Capture the cell that displays the provided text and extract its (x, y) central coordinate. 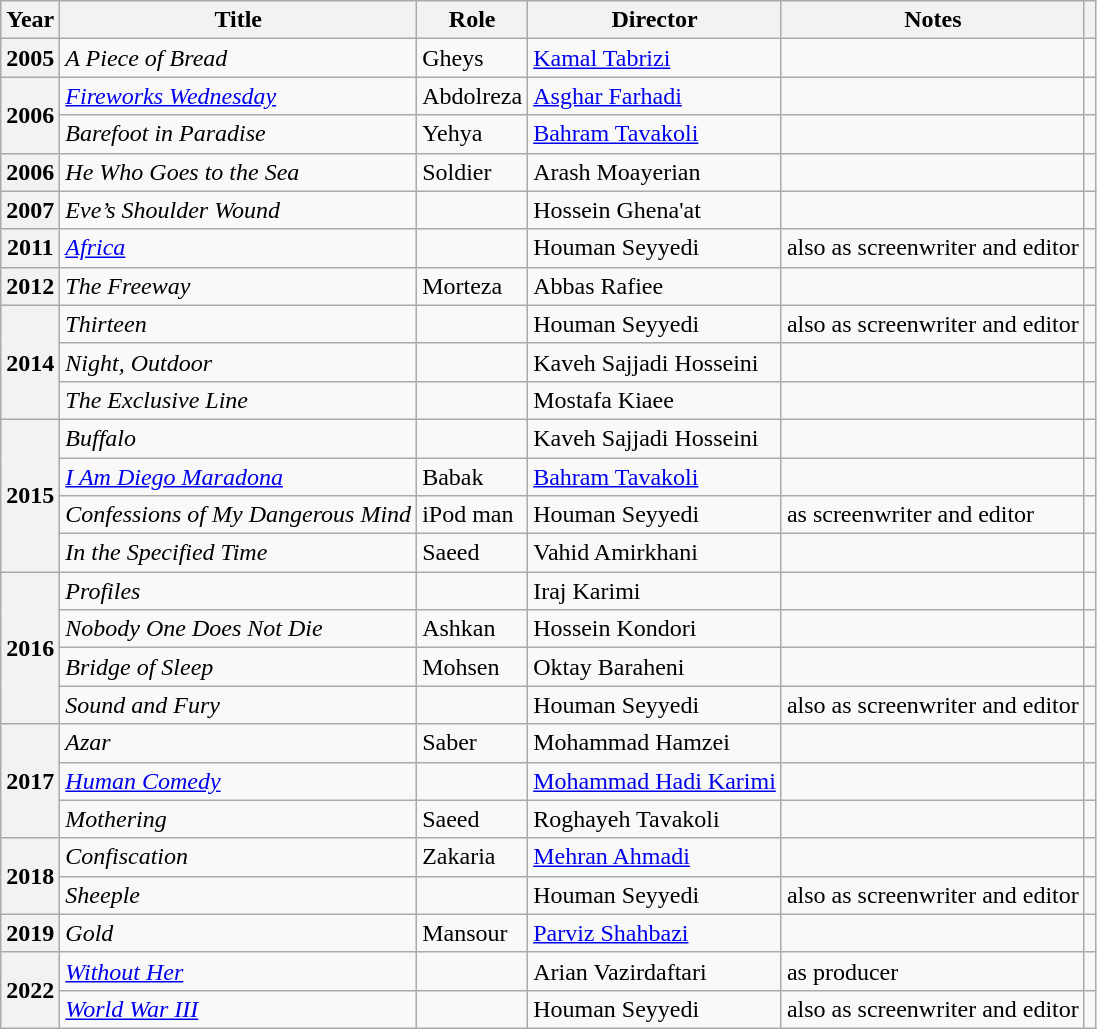
Year (30, 20)
Barefoot in Paradise (238, 134)
The Freeway (238, 286)
Roghayeh Tavakoli (655, 819)
Iraj Karimi (655, 591)
Zakaria (472, 857)
He Who Goes to the Sea (238, 172)
Hossein Ghena'at (655, 210)
Babak (472, 477)
Confessions of My Dangerous Mind (238, 515)
Without Her (238, 971)
Bridge of Sleep (238, 667)
Azar (238, 743)
2017 (30, 781)
Oktay Baraheni (655, 667)
2007 (30, 210)
Profiles (238, 591)
Gheys (472, 58)
Buffalo (238, 438)
In the Specified Time (238, 553)
2011 (30, 248)
Sheeple (238, 895)
Arian Vazirdaftari (655, 971)
Ashkan (472, 629)
Confiscation (238, 857)
A Piece of Bread (238, 58)
2019 (30, 933)
Kamal Tabrizi (655, 58)
2018 (30, 876)
Mehran Ahmadi (655, 857)
Mothering (238, 819)
I Am Diego Maradona (238, 477)
Director (655, 20)
2022 (30, 990)
Soldier (472, 172)
Thirteen (238, 324)
2016 (30, 648)
as screenwriter and editor (932, 515)
Mohammad Hamzei (655, 743)
Parviz Shahbazi (655, 933)
Night, Outdoor (238, 362)
2015 (30, 495)
Human Comedy (238, 781)
as producer (932, 971)
Abdolreza (472, 96)
Mohammad Hadi Karimi (655, 781)
The Exclusive Line (238, 400)
Nobody One Does Not Die (238, 629)
Morteza (472, 286)
Vahid Amirkhani (655, 553)
Asghar Farhadi (655, 96)
Mostafa Kiaee (655, 400)
iPod man (472, 515)
2005 (30, 58)
Africa (238, 248)
2012 (30, 286)
Yehya (472, 134)
Role (472, 20)
Arash Moayerian (655, 172)
Abbas Rafiee (655, 286)
Fireworks Wednesday (238, 96)
Eve’s Shoulder Wound (238, 210)
Gold (238, 933)
World War III (238, 1009)
Mansour (472, 933)
Title (238, 20)
Mohsen (472, 667)
Saber (472, 743)
Notes (932, 20)
Hossein Kondori (655, 629)
2014 (30, 362)
Sound and Fury (238, 705)
